Scan for the cell matching the given text and deliver its [x, y] coordinate at center. 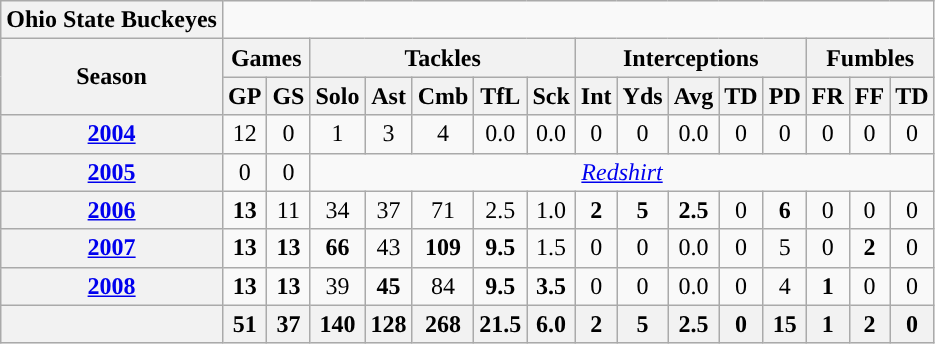
Avg [694, 96]
15 [784, 324]
Interceptions [690, 58]
FR [828, 96]
3 [388, 134]
Ast [388, 96]
66 [338, 248]
2005 [112, 172]
84 [443, 286]
PD [784, 96]
2007 [112, 248]
11 [288, 210]
128 [388, 324]
Redshirt [622, 172]
6 [784, 210]
FF [869, 96]
2006 [112, 210]
2008 [112, 286]
Season [112, 77]
3.5 [551, 286]
109 [443, 248]
51 [244, 324]
Tackles [442, 58]
Solo [338, 96]
Int [596, 96]
Cmb [443, 96]
Ohio State Buckeyes [112, 20]
GS [288, 96]
1.5 [551, 248]
43 [388, 248]
1.0 [551, 210]
Fumbles [870, 58]
71 [443, 210]
268 [443, 324]
TfL [500, 96]
140 [338, 324]
39 [338, 286]
21.5 [500, 324]
Sck [551, 96]
6.0 [551, 324]
Yds [642, 96]
GP [244, 96]
2004 [112, 134]
Games [266, 58]
12 [244, 134]
45 [388, 286]
34 [338, 210]
